Capture the cell that displays the provided text and extract its [X, Y] central coordinate. 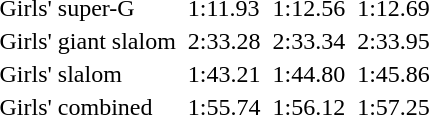
1:43.21 [224, 74]
1:44.80 [309, 74]
2:33.34 [309, 41]
2:33.28 [224, 41]
